Find where the given text appears and provide that cell's center as (x, y) coordinate. 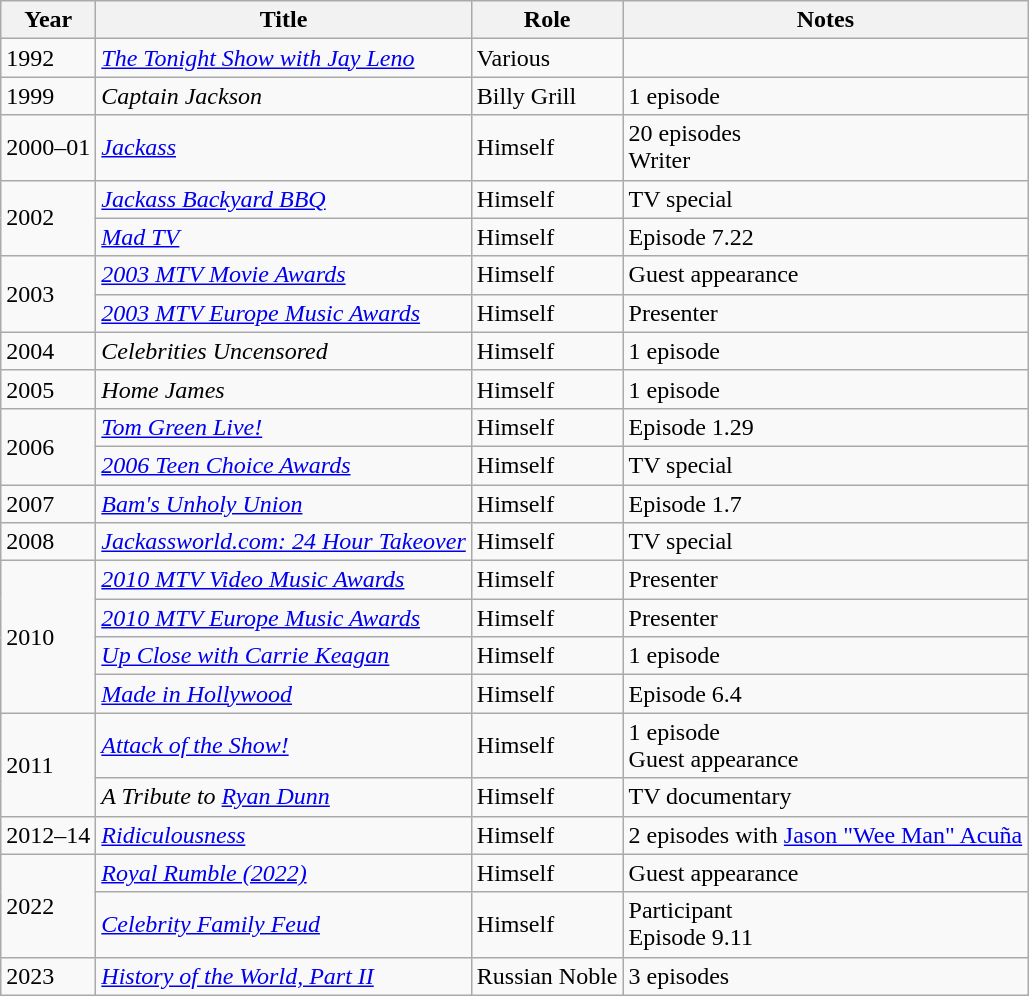
2012–14 (48, 835)
2011 (48, 764)
20 episodesWriter (826, 148)
2 episodes with Jason "Wee Man" Acuña (826, 835)
A Tribute to Ryan Dunn (284, 797)
Home James (284, 389)
2005 (48, 389)
3 episodes (826, 976)
Notes (826, 20)
Attack of the Show! (284, 746)
History of the World, Part II (284, 976)
2023 (48, 976)
2010 (48, 637)
2008 (48, 542)
Mad TV (284, 237)
Year (48, 20)
1999 (48, 96)
2010 MTV Europe Music Awards (284, 618)
2002 (48, 218)
Russian Noble (547, 976)
Jackassworld.com: 24 Hour Takeover (284, 542)
Episode 1.29 (826, 427)
TV documentary (826, 797)
2000–01 (48, 148)
2006 Teen Choice Awards (284, 465)
Tom Green Live! (284, 427)
Episode 7.22 (826, 237)
Celebrity Family Feud (284, 924)
Jackass (284, 148)
Episode 6.4 (826, 694)
2003 MTV Europe Music Awards (284, 313)
Billy Grill (547, 96)
Role (547, 20)
2003 (48, 294)
2010 MTV Video Music Awards (284, 580)
Bam's Unholy Union (284, 503)
Ridiculousness (284, 835)
2007 (48, 503)
Various (547, 58)
1 episodeGuest appearance (826, 746)
Title (284, 20)
ParticipantEpisode 9.11 (826, 924)
2003 MTV Movie Awards (284, 275)
Royal Rumble (2022) (284, 873)
Captain Jackson (284, 96)
Up Close with Carrie Keagan (284, 656)
Made in Hollywood (284, 694)
Episode 1.7 (826, 503)
Celebrities Uncensored (284, 351)
Jackass Backyard BBQ (284, 199)
1992 (48, 58)
2022 (48, 906)
2004 (48, 351)
2006 (48, 446)
The Tonight Show with Jay Leno (284, 58)
